Capture the cell that displays the provided text and extract its (x, y) central coordinate. 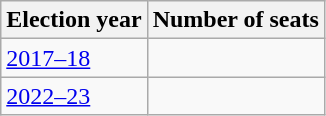
2022–23 (74, 96)
2017–18 (74, 58)
Election year (74, 20)
Number of seats (236, 20)
